Identify which cell holds the provided text, then report its (X, Y) central coordinate. 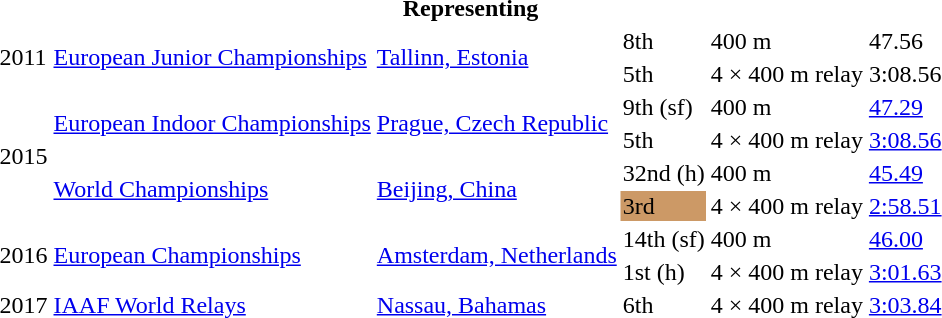
9th (sf) (664, 107)
1st (h) (664, 272)
Beijing, China (496, 190)
European Junior Championships (212, 58)
World Championships (212, 190)
14th (sf) (664, 239)
3rd (664, 206)
8th (664, 41)
Tallinn, Estonia (496, 58)
Prague, Czech Republic (496, 124)
Amsterdam, Netherlands (496, 256)
European Indoor Championships (212, 124)
32nd (h) (664, 173)
European Championships (212, 256)
